Return the (x, y) coordinate for the center point of the cell that contains the specified text.  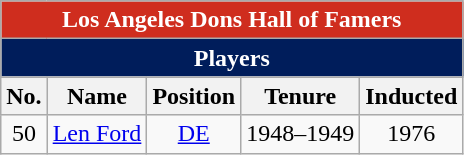
1948–1949 (300, 134)
Inducted (412, 96)
Tenure (300, 96)
1976 (412, 134)
Los Angeles Dons Hall of Famers (232, 20)
50 (24, 134)
Position (194, 96)
DE (194, 134)
No. (24, 96)
Players (232, 58)
Name (97, 96)
Len Ford (97, 134)
